Capture the cell that displays the provided text and extract its [X, Y] central coordinate. 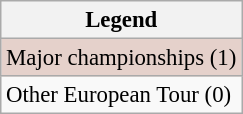
Major championships (1) [122, 58]
Legend [122, 20]
Other European Tour (0) [122, 95]
